Determine the [x, y] coordinate at the center of the cell enclosing the given text.  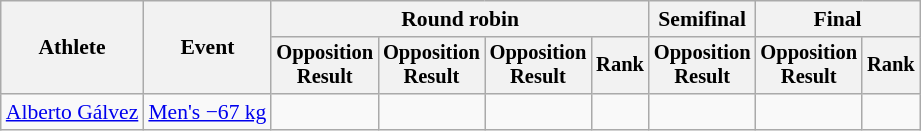
Men's −67 kg [207, 112]
Alberto Gálvez [72, 112]
Athlete [72, 48]
Event [207, 48]
Round robin [460, 19]
Semifinal [702, 19]
Final [837, 19]
